Provide the (x, y) coordinate of the cell's center where the given text is located.  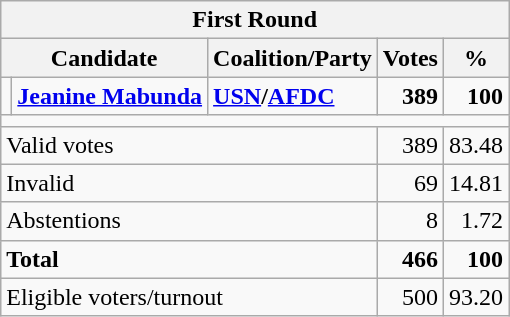
Valid votes (190, 145)
Invalid (190, 183)
Abstentions (190, 221)
1.72 (476, 221)
Votes (410, 58)
Total (190, 259)
Eligible voters/turnout (190, 297)
USN/AFDC (293, 96)
Candidate (104, 58)
69 (410, 183)
83.48 (476, 145)
First Round (255, 20)
% (476, 58)
466 (410, 259)
14.81 (476, 183)
93.20 (476, 297)
500 (410, 297)
Coalition/Party (293, 58)
Jeanine Mabunda (110, 96)
8 (410, 221)
